Detect which cell encompasses the target text, then output its (X, Y) center coordinate. 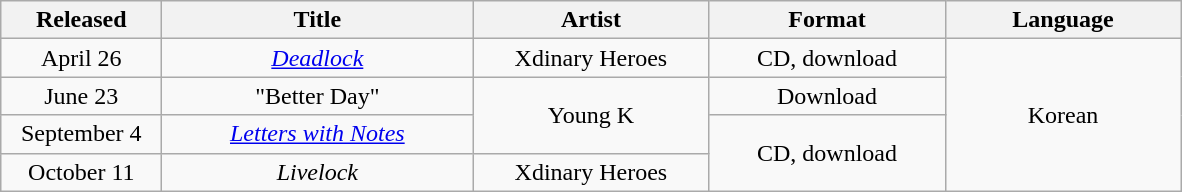
"Better Day" (318, 96)
April 26 (82, 58)
Korean (1063, 115)
Livelock (318, 172)
September 4 (82, 134)
Young K (591, 115)
October 11 (82, 172)
Deadlock (318, 58)
Language (1063, 20)
Download (827, 96)
Title (318, 20)
Format (827, 20)
June 23 (82, 96)
Letters with Notes (318, 134)
Artist (591, 20)
Released (82, 20)
